Provide the [X, Y] coordinate of the cell's center where the given text is located.  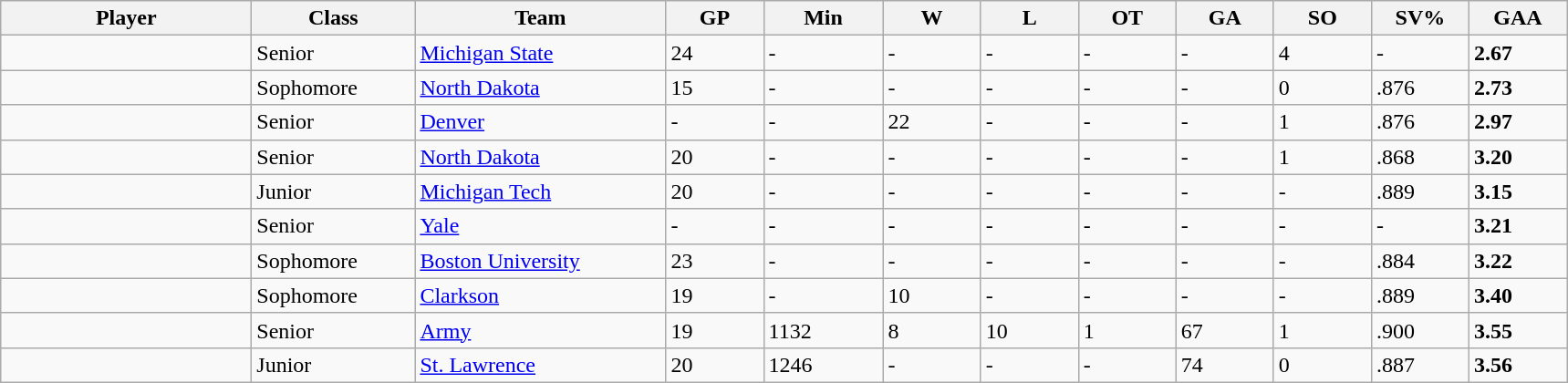
GA [1224, 18]
8 [932, 330]
GP [715, 18]
3.40 [1518, 295]
3.21 [1518, 226]
Boston University [540, 261]
OT [1127, 18]
3.22 [1518, 261]
22 [932, 122]
Denver [540, 122]
67 [1224, 330]
23 [715, 261]
.884 [1419, 261]
Class [334, 18]
Army [540, 330]
Player [126, 18]
.868 [1419, 157]
1132 [823, 330]
Team [540, 18]
4 [1323, 53]
L [1029, 18]
Michigan State [540, 53]
2.97 [1518, 122]
2.73 [1518, 88]
74 [1224, 365]
GAA [1518, 18]
24 [715, 53]
2.67 [1518, 53]
Min [823, 18]
3.15 [1518, 191]
3.55 [1518, 330]
3.56 [1518, 365]
Clarkson [540, 295]
1246 [823, 365]
.900 [1419, 330]
SV% [1419, 18]
15 [715, 88]
St. Lawrence [540, 365]
Yale [540, 226]
Michigan Tech [540, 191]
3.20 [1518, 157]
SO [1323, 18]
W [932, 18]
.887 [1419, 365]
